Extract the (X, Y) coordinate from the center of the cell holding the provided text.  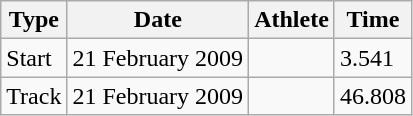
46.808 (372, 96)
Track (34, 96)
3.541 (372, 58)
Date (158, 20)
Start (34, 58)
Type (34, 20)
Athlete (292, 20)
Time (372, 20)
